From the cell containing the given text, extract its center point as [X, Y] coordinate. 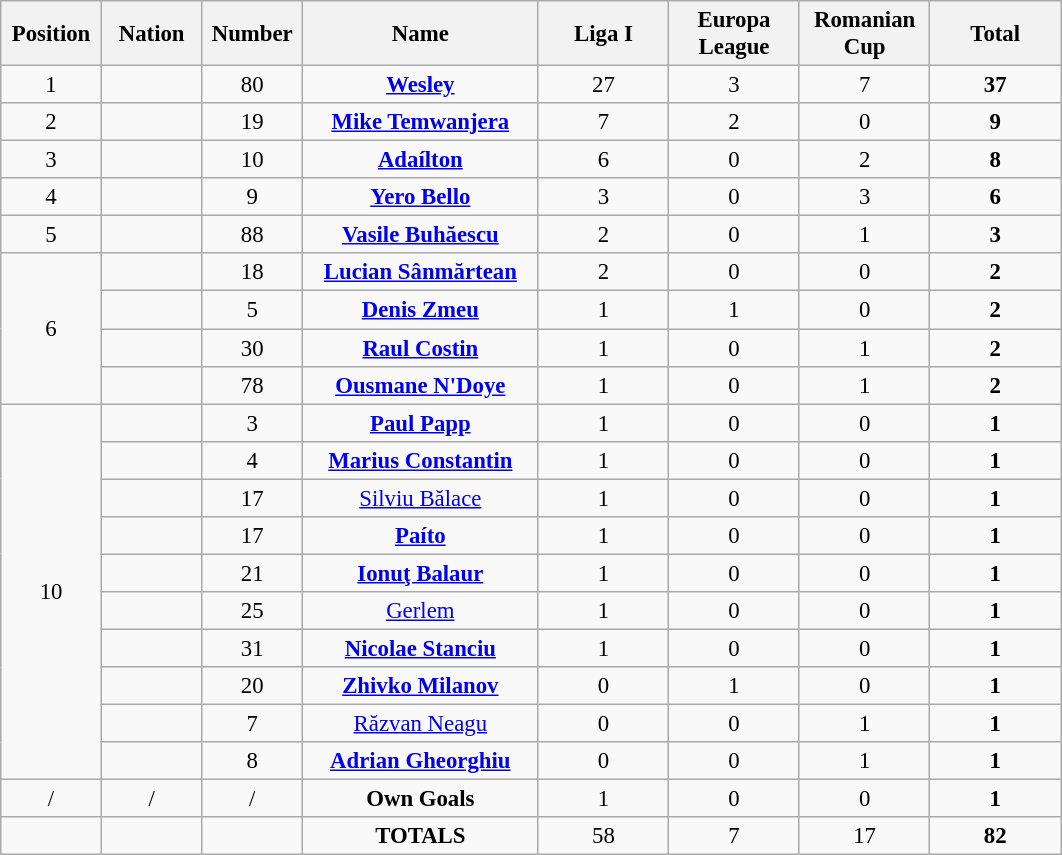
Ionuţ Balaur [421, 573]
Paíto [421, 536]
80 [252, 85]
Total [996, 34]
20 [252, 686]
Vasile Buhăescu [421, 235]
21 [252, 573]
Name [421, 34]
Răzvan Neagu [421, 724]
Europa League [734, 34]
58 [604, 836]
Adaílton [421, 160]
30 [252, 348]
88 [252, 235]
Position [52, 34]
Own Goals [421, 799]
Romanian Cup [864, 34]
82 [996, 836]
37 [996, 85]
Raul Costin [421, 348]
Wesley [421, 85]
Gerlem [421, 611]
Number [252, 34]
27 [604, 85]
78 [252, 385]
Paul Papp [421, 423]
Ousmane N'Doye [421, 385]
Liga I [604, 34]
Denis Zmeu [421, 310]
18 [252, 273]
25 [252, 611]
31 [252, 648]
Nation [152, 34]
Mike Temwanjera [421, 122]
19 [252, 122]
Marius Constantin [421, 460]
Nicolae Stanciu [421, 648]
Silviu Bălace [421, 498]
Adrian Gheorghiu [421, 761]
Yero Bello [421, 197]
TOTALS [421, 836]
Lucian Sânmărtean [421, 273]
Zhivko Milanov [421, 686]
